Locate the cell with the specified text and output its [X, Y] center coordinate. 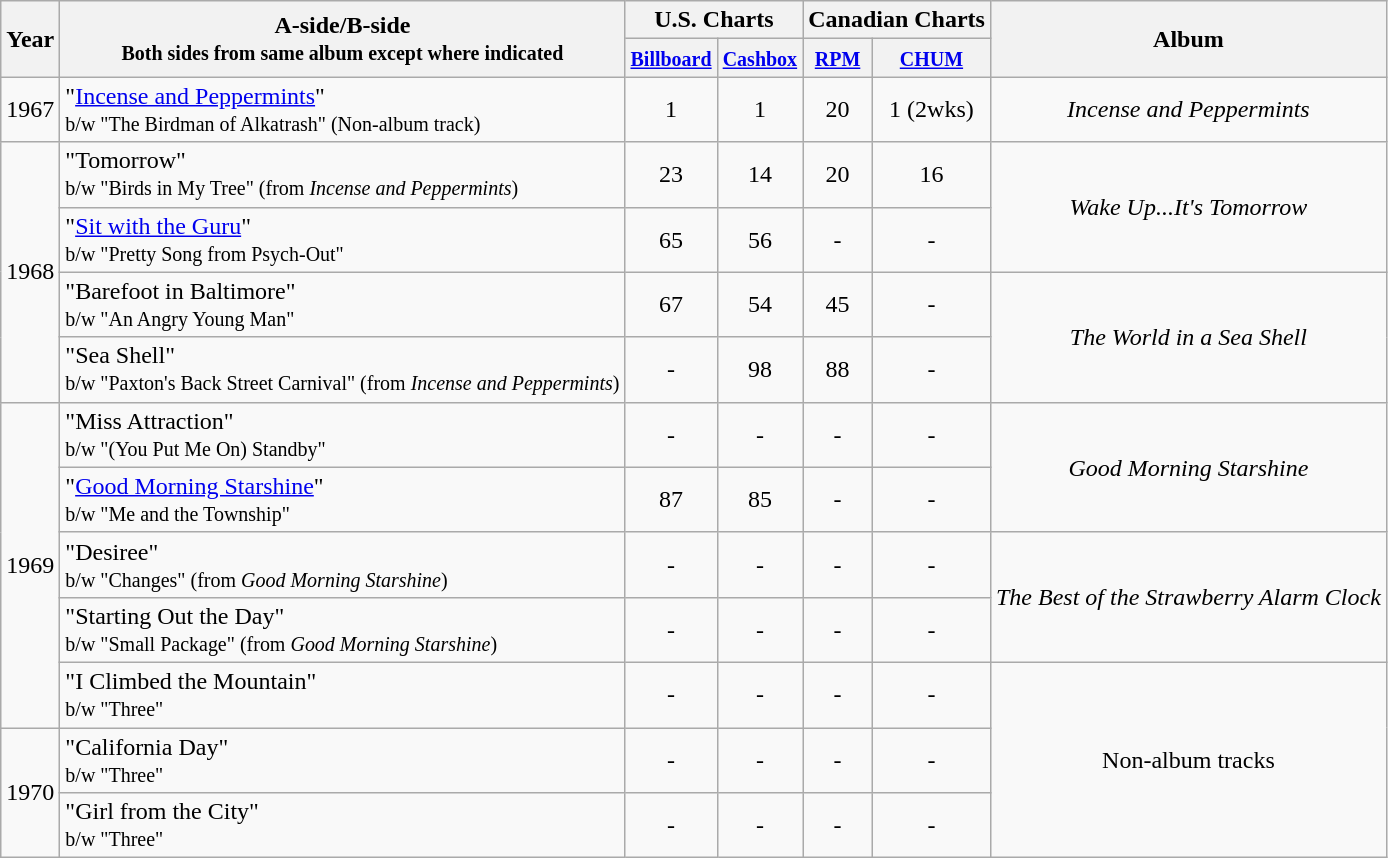
"Sea Shell"b/w "Paxton's Back Street Carnival" (from Incense and Peppermints) [342, 370]
Year [30, 39]
1969 [30, 564]
Non-album tracks [1188, 760]
"Good Morning Starshine"b/w "Me and the Township" [342, 500]
54 [760, 304]
23 [671, 174]
Billboard [671, 58]
CHUM [931, 58]
1968 [30, 272]
RPM [838, 58]
"Starting Out the Day"b/w "Small Package" (from Good Morning Starshine) [342, 630]
"Miss Attraction"b/w "(You Put Me On) Standby" [342, 434]
98 [760, 370]
A-side/B-sideBoth sides from same album except where indicated [342, 39]
The Best of the Strawberry Alarm Clock [1188, 597]
"Desiree"b/w "Changes" (from Good Morning Starshine) [342, 564]
1 (2wks) [931, 110]
85 [760, 500]
"California Day"b/w "Three" [342, 760]
U.S. Charts [714, 20]
Good Morning Starshine [1188, 467]
67 [671, 304]
14 [760, 174]
"I Climbed the Mountain"b/w "Three" [342, 694]
1967 [30, 110]
Incense and Peppermints [1188, 110]
1970 [30, 793]
"Incense and Peppermints"b/w "The Birdman of Alkatrash" (Non-album track) [342, 110]
Wake Up...It's Tomorrow [1188, 207]
"Sit with the Guru"b/w "Pretty Song from Psych-Out" [342, 240]
56 [760, 240]
"Barefoot in Baltimore"b/w "An Angry Young Man" [342, 304]
Album [1188, 39]
88 [838, 370]
The World in a Sea Shell [1188, 337]
Cashbox [760, 58]
65 [671, 240]
16 [931, 174]
45 [838, 304]
Canadian Charts [897, 20]
"Tomorrow"b/w "Birds in My Tree" (from Incense and Peppermints) [342, 174]
87 [671, 500]
"Girl from the City"b/w "Three" [342, 826]
